Return the [X, Y] coordinate for the center point of the cell that contains the specified text.  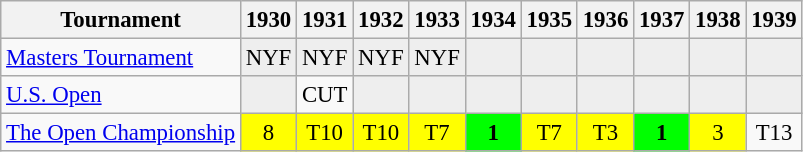
1933 [437, 20]
1937 [662, 20]
1931 [325, 20]
1936 [605, 20]
3 [718, 133]
1939 [774, 20]
8 [268, 133]
T13 [774, 133]
Tournament [121, 20]
CUT [325, 95]
1930 [268, 20]
T3 [605, 133]
1934 [493, 20]
The Open Championship [121, 133]
U.S. Open [121, 95]
1932 [381, 20]
1938 [718, 20]
1935 [549, 20]
Masters Tournament [121, 58]
